Output the [X, Y] coordinate of the center of the cell containing the given text.  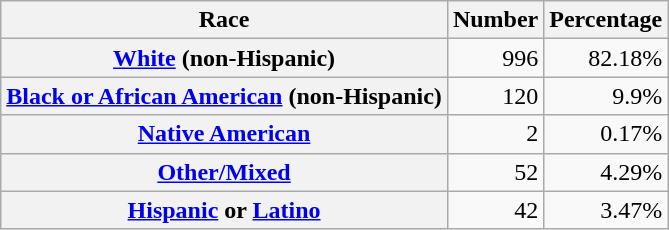
0.17% [606, 134]
Number [495, 20]
White (non-Hispanic) [224, 58]
4.29% [606, 172]
Native American [224, 134]
3.47% [606, 210]
Black or African American (non-Hispanic) [224, 96]
2 [495, 134]
52 [495, 172]
42 [495, 210]
Other/Mixed [224, 172]
996 [495, 58]
Percentage [606, 20]
Hispanic or Latino [224, 210]
Race [224, 20]
120 [495, 96]
82.18% [606, 58]
9.9% [606, 96]
